Pinpoint the cell where the given text exists, returning its (x, y) midpoint coordinate. 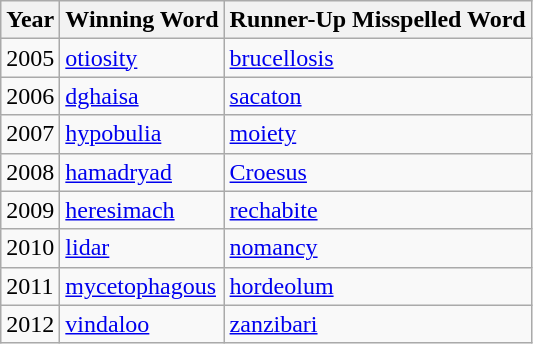
2007 (30, 134)
sacaton (378, 96)
2010 (30, 248)
Croesus (378, 172)
vindaloo (142, 324)
Year (30, 20)
rechabite (378, 210)
2011 (30, 286)
hypobulia (142, 134)
hordeolum (378, 286)
2008 (30, 172)
2012 (30, 324)
brucellosis (378, 58)
heresimach (142, 210)
2006 (30, 96)
otiosity (142, 58)
moiety (378, 134)
nomancy (378, 248)
lidar (142, 248)
zanzibari (378, 324)
dghaisa (142, 96)
2009 (30, 210)
Winning Word (142, 20)
mycetophagous (142, 286)
hamadryad (142, 172)
2005 (30, 58)
Runner-Up Misspelled Word (378, 20)
